Identify which cell holds the provided text, then report its (X, Y) central coordinate. 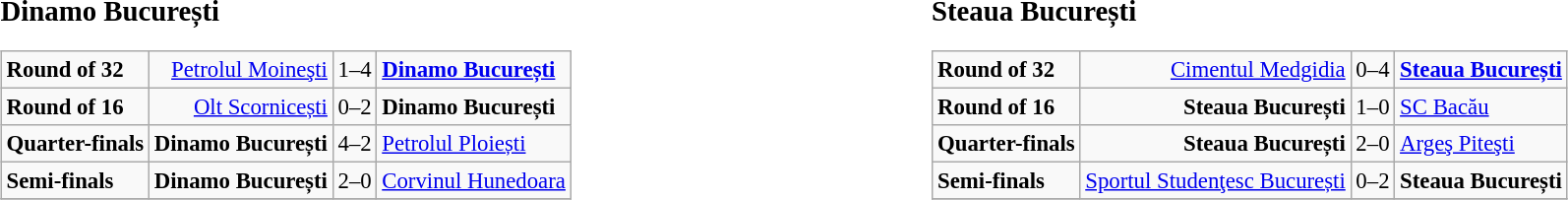
Cimentul Medgidia (1216, 70)
Argeş Piteşti (1481, 144)
1–0 (1373, 107)
Petrolul Moineşti (240, 70)
Petrolul Ploiești (474, 144)
0–4 (1373, 70)
Corvinul Hunedoara (474, 181)
Olt Scornicești (240, 107)
Sportul Studenţesc București (1216, 181)
4–2 (354, 144)
SC Bacău (1481, 107)
1–4 (354, 70)
